From the cell containing the given text, extract its center point as (x, y) coordinate. 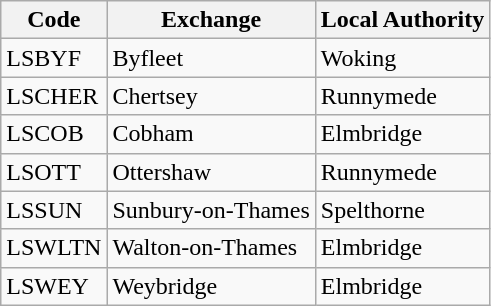
LSSUN (54, 210)
Exchange (211, 20)
LSBYF (54, 58)
Walton-on-Thames (211, 248)
LSCOB (54, 134)
LSWLTN (54, 248)
LSWEY (54, 286)
Spelthorne (402, 210)
Local Authority (402, 20)
Chertsey (211, 96)
Cobham (211, 134)
LSCHER (54, 96)
Sunbury-on-Thames (211, 210)
Ottershaw (211, 172)
Woking (402, 58)
Weybridge (211, 286)
Byfleet (211, 58)
LSOTT (54, 172)
Code (54, 20)
